Find where the given text appears and provide that cell's center as (X, Y) coordinate. 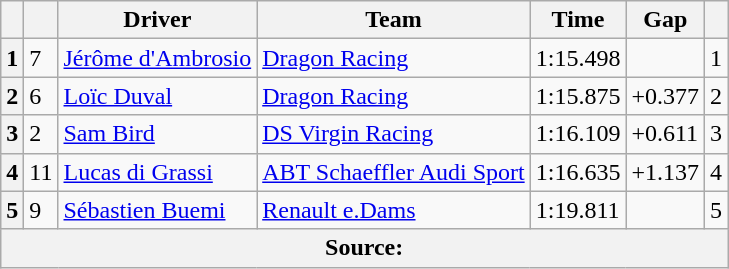
Renault e.Dams (394, 210)
Driver (158, 20)
1:15.498 (578, 58)
1:16.635 (578, 172)
+0.377 (666, 96)
Time (578, 20)
Source: (364, 248)
Gap (666, 20)
1:19.811 (578, 210)
9 (41, 210)
Sébastien Buemi (158, 210)
1:15.875 (578, 96)
11 (41, 172)
Team (394, 20)
Sam Bird (158, 134)
Loïc Duval (158, 96)
Jérôme d'Ambrosio (158, 58)
1:16.109 (578, 134)
+1.137 (666, 172)
ABT Schaeffler Audi Sport (394, 172)
+0.611 (666, 134)
DS Virgin Racing (394, 134)
6 (41, 96)
Lucas di Grassi (158, 172)
7 (41, 58)
